Detect which cell encompasses the target text, then output its [x, y] center coordinate. 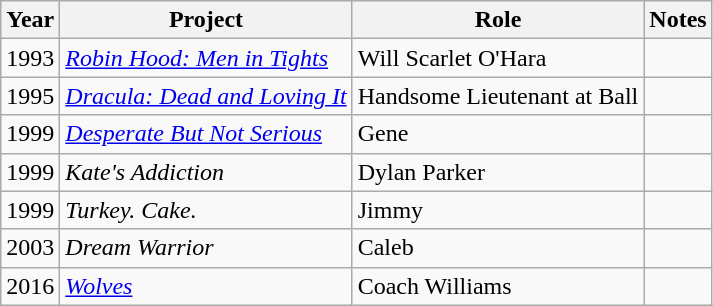
Caleb [498, 248]
1995 [30, 96]
Jimmy [498, 210]
Role [498, 20]
2016 [30, 286]
Kate's Addiction [206, 172]
Coach Williams [498, 286]
Handsome Lieutenant at Ball [498, 96]
Dream Warrior [206, 248]
Year [30, 20]
Robin Hood: Men in Tights [206, 58]
Wolves [206, 286]
2003 [30, 248]
Turkey. Cake. [206, 210]
Will Scarlet O'Hara [498, 58]
Project [206, 20]
1993 [30, 58]
Gene [498, 134]
Dylan Parker [498, 172]
Desperate But Not Serious [206, 134]
Notes [678, 20]
Dracula: Dead and Loving It [206, 96]
